For the text-containing cell, return its midpoint in [X, Y] coordinate format. 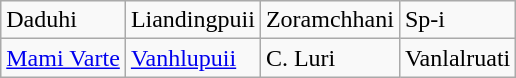
Daduhi [64, 20]
Zoramchhani [330, 20]
Sp-i [457, 20]
C. Luri [330, 58]
Liandingpuii [192, 20]
Mami Varte [64, 58]
Vanlalruati [457, 58]
Vanhlupuii [192, 58]
